Capture the cell that displays the provided text and extract its [X, Y] central coordinate. 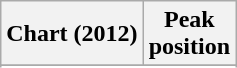
Peakposition [189, 34]
Chart (2012) [72, 34]
